Return the [x, y] coordinate for the center point of the cell that contains the specified text.  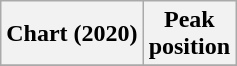
Chart (2020) [72, 34]
Peakposition [189, 34]
